Provide the [X, Y] coordinate of the cell's center where the given text is located.  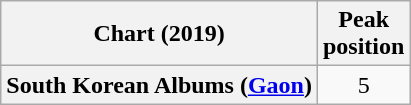
South Korean Albums (Gaon) [160, 85]
Chart (2019) [160, 34]
Peakposition [363, 34]
5 [363, 85]
